From the cell containing the given text, extract its center point as (x, y) coordinate. 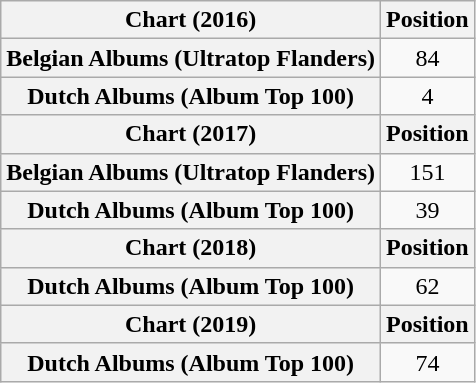
74 (428, 362)
84 (428, 58)
Chart (2019) (191, 324)
39 (428, 210)
Chart (2016) (191, 20)
Chart (2018) (191, 248)
Chart (2017) (191, 134)
151 (428, 172)
62 (428, 286)
4 (428, 96)
